Return [x, y] of the center of cell containing provided text 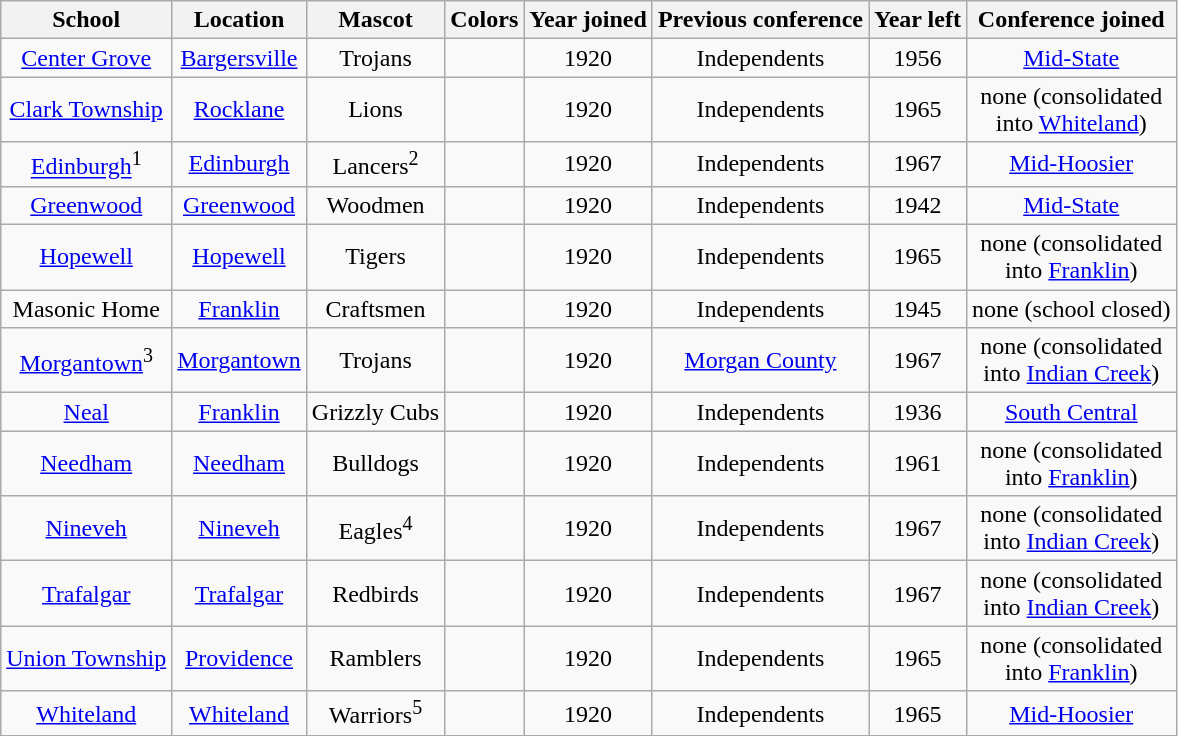
Grizzly Cubs [375, 412]
Bulldogs [375, 464]
Neal [86, 412]
1961 [917, 464]
Edinburgh [240, 164]
Lancers2 [375, 164]
Mascot [375, 20]
Redbirds [375, 594]
Center Grove [86, 58]
Conference joined [1071, 20]
1936 [917, 412]
Tigers [375, 258]
Location [240, 20]
Year joined [588, 20]
Morgantown3 [86, 360]
Ramblers [375, 658]
Clark Township [86, 110]
1945 [917, 309]
1942 [917, 205]
none (school closed) [1071, 309]
Previous conference [760, 20]
Craftsmen [375, 309]
Morgan County [760, 360]
Rocklane [240, 110]
Union Township [86, 658]
Eagles4 [375, 528]
School [86, 20]
Morgantown [240, 360]
Edinburgh1 [86, 164]
Lions [375, 110]
Masonic Home [86, 309]
1956 [917, 58]
Bargersville [240, 58]
Colors [484, 20]
Providence [240, 658]
South Central [1071, 412]
Woodmen [375, 205]
Warriors5 [375, 714]
Year left [917, 20]
none (consolidatedinto Whiteland) [1071, 110]
